Provide the (x, y) coordinate of the cell's center where the given text is located.  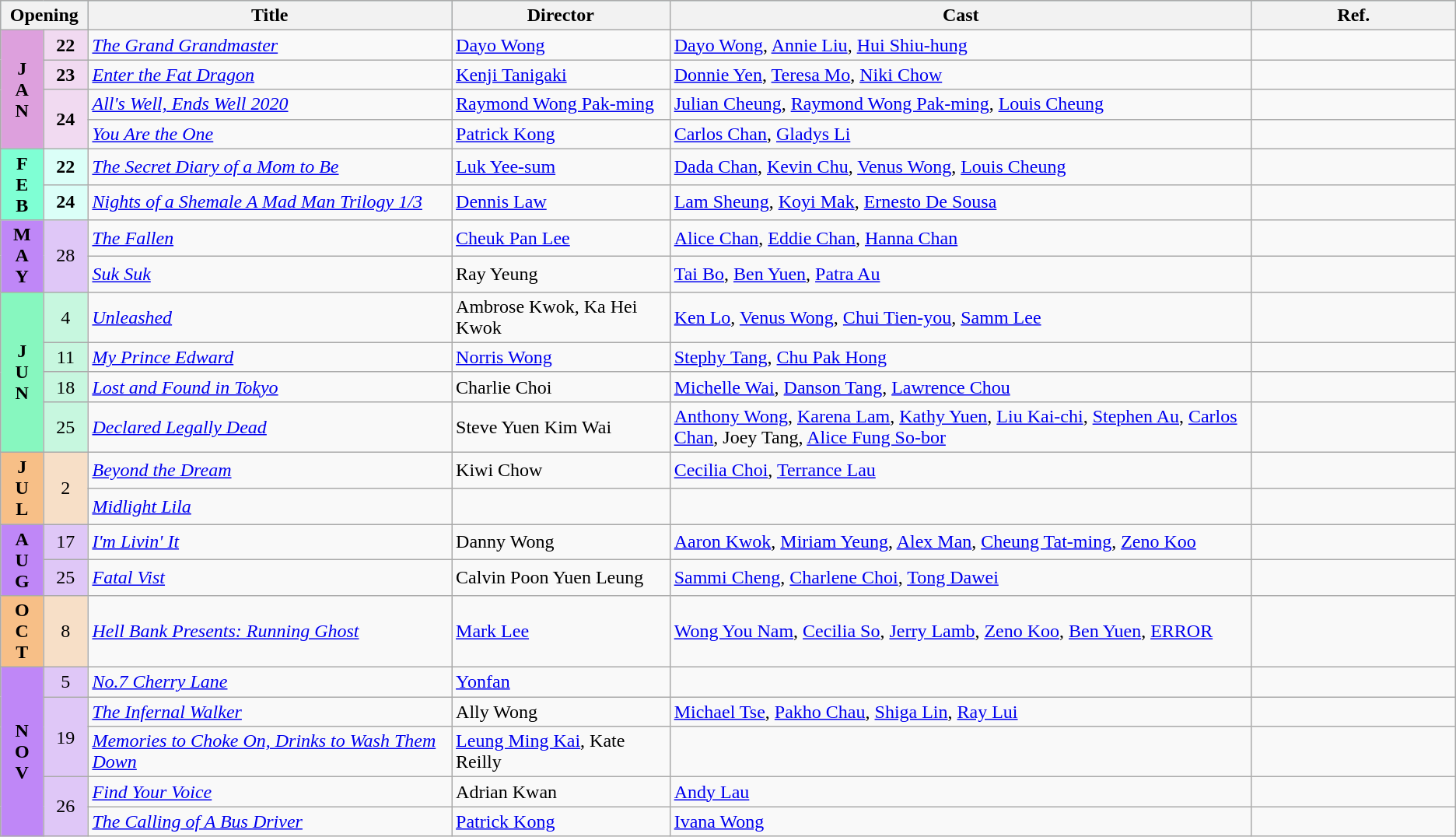
Ken Lo, Venus Wong, Chui Tien-you, Samm Lee (961, 317)
Ref. (1353, 16)
Dayo Wong (562, 45)
Unleashed (270, 317)
Cecilia Choi, Terrance Lau (961, 470)
5 (65, 682)
You Are the One (270, 134)
Tai Bo, Ben Yuen, Patra Au (961, 274)
Find Your Voice (270, 792)
Charlie Choi (562, 387)
Cheuk Pan Lee (562, 238)
Dayo Wong, Annie Liu, Hui Shiu-hung (961, 45)
Aaron Kwok, Miriam Yeung, Alex Man, Cheung Tat-ming, Zeno Koo (961, 542)
NOV (22, 751)
23 (65, 75)
JAN (22, 89)
8 (65, 632)
Midlight Lila (270, 506)
11 (65, 357)
Ally Wong (562, 712)
Hell Bank Presents: Running Ghost (270, 632)
18 (65, 387)
Kenji Tanigaki (562, 75)
AUG (22, 560)
Stephy Tang, Chu Pak Hong (961, 357)
28 (65, 256)
Norris Wong (562, 357)
17 (65, 542)
Andy Lau (961, 792)
Enter the Fat Dragon (270, 75)
Ivana Wong (961, 821)
Steve Yuen Kim Wai (562, 426)
Luk Yee-sum (562, 166)
Lost and Found in Tokyo (270, 387)
Michelle Wai, Danson Tang, Lawrence Chou (961, 387)
OCT (22, 632)
Sammi Cheng, Charlene Choi, Tong Dawei (961, 578)
The Secret Diary of a Mom to Be (270, 166)
Adrian Kwan (562, 792)
Carlos Chan, Gladys Li (961, 134)
Memories to Choke On, Drinks to Wash Them Down (270, 751)
2 (65, 488)
Mark Lee (562, 632)
JUN (22, 372)
19 (65, 737)
Dada Chan, Kevin Chu, Venus Wong, Louis Cheung (961, 166)
Michael Tse, Pakho Chau, Shiga Lin, Ray Lui (961, 712)
Yonfan (562, 682)
Ray Yeung (562, 274)
Wong You Nam, Cecilia So, Jerry Lamb, Zeno Koo, Ben Yuen, ERROR (961, 632)
The Infernal Walker (270, 712)
Nights of a Shemale A Mad Man Trilogy 1/3 (270, 202)
Title (270, 16)
Director (562, 16)
The Calling of A Bus Driver (270, 821)
Leung Ming Kai, Kate Reilly (562, 751)
Alice Chan, Eddie Chan, Hanna Chan (961, 238)
JUL (22, 488)
The Grand Grandmaster (270, 45)
Kiwi Chow (562, 470)
Fatal Vist (270, 578)
Donnie Yen, Teresa Mo, Niki Chow (961, 75)
I'm Livin' It (270, 542)
Ambrose Kwok, Ka Hei Kwok (562, 317)
4 (65, 317)
All's Well, Ends Well 2020 (270, 104)
Declared Legally Dead (270, 426)
My Prince Edward (270, 357)
Julian Cheung, Raymond Wong Pak-ming, Louis Cheung (961, 104)
Opening (44, 16)
26 (65, 807)
Danny Wong (562, 542)
No.7 Cherry Lane (270, 682)
Calvin Poon Yuen Leung (562, 578)
Raymond Wong Pak-ming (562, 104)
Beyond the Dream (270, 470)
FEB (22, 184)
Anthony Wong, Karena Lam, Kathy Yuen, Liu Kai-chi, Stephen Au, Carlos Chan, Joey Tang, Alice Fung So-bor (961, 426)
Lam Sheung, Koyi Mak, Ernesto De Sousa (961, 202)
MAY (22, 256)
Dennis Law (562, 202)
Cast (961, 16)
The Fallen (270, 238)
Suk Suk (270, 274)
